Search for the cell housing the specified text and yield its [x, y] center coordinate. 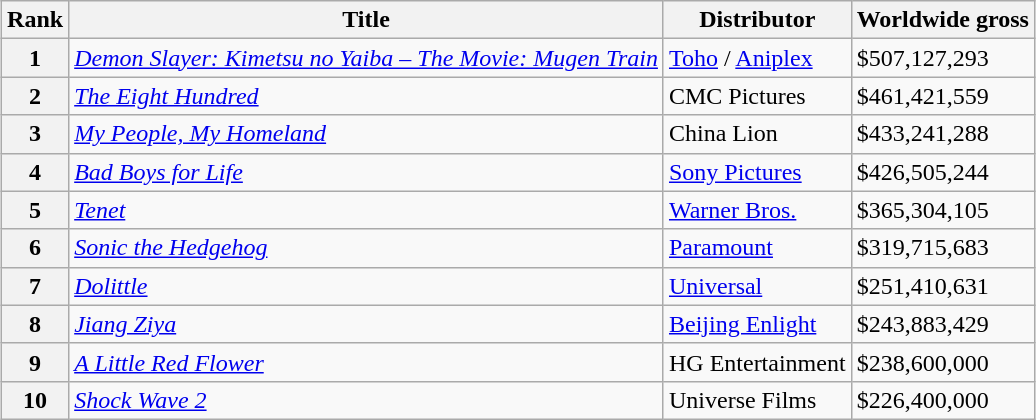
2 [36, 96]
9 [36, 362]
Rank [36, 20]
6 [36, 248]
Beijing Enlight [757, 324]
Sonic the Hedgehog [366, 248]
Dolittle [366, 286]
Universal [757, 286]
$251,410,631 [942, 286]
8 [36, 324]
$243,883,429 [942, 324]
The Eight Hundred [366, 96]
Toho / Aniplex [757, 58]
Worldwide gross [942, 20]
Tenet [366, 210]
3 [36, 134]
Demon Slayer: Kimetsu no Yaiba – The Movie: Mugen Train [366, 58]
$507,127,293 [942, 58]
CMC Pictures [757, 96]
$226,400,000 [942, 400]
$426,505,244 [942, 172]
Distributor [757, 20]
5 [36, 210]
1 [36, 58]
My People, My Homeland [366, 134]
Bad Boys for Life [366, 172]
China Lion [757, 134]
$238,600,000 [942, 362]
Warner Bros. [757, 210]
HG Entertainment [757, 362]
$319,715,683 [942, 248]
Universe Films [757, 400]
$365,304,105 [942, 210]
Sony Pictures [757, 172]
Paramount [757, 248]
Jiang Ziya [366, 324]
7 [36, 286]
Shock Wave 2 [366, 400]
$433,241,288 [942, 134]
A Little Red Flower [366, 362]
10 [36, 400]
4 [36, 172]
$461,421,559 [942, 96]
Title [366, 20]
